Provide the (X, Y) coordinate of the cell's center where the given text is located.  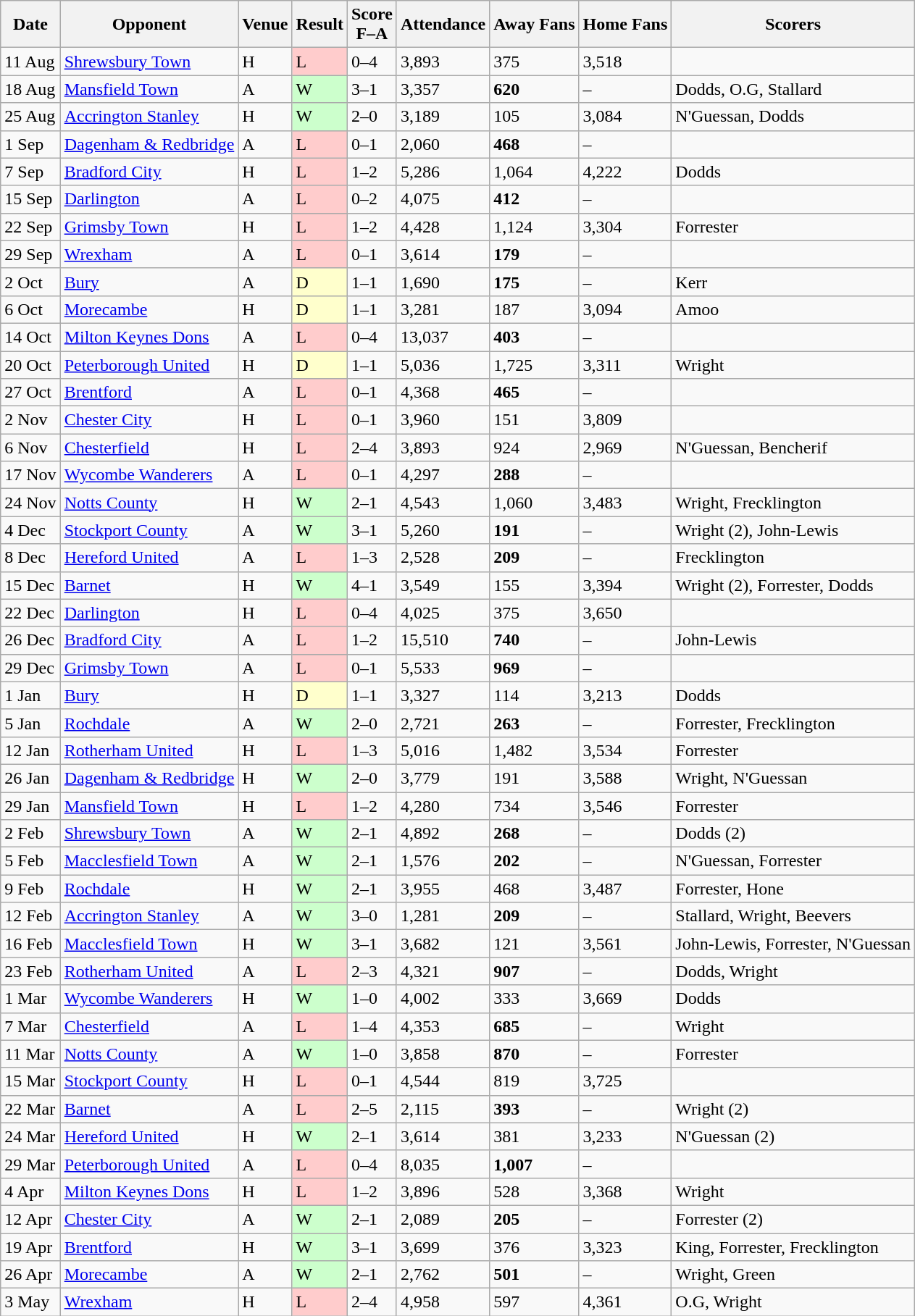
1,007 (535, 1164)
3,699 (443, 1246)
3,809 (625, 420)
1,281 (443, 916)
3,588 (625, 778)
2,721 (443, 723)
2 Oct (30, 282)
3,534 (625, 750)
685 (535, 1026)
11 Mar (30, 1054)
ScoreF–A (372, 25)
14 Oct (30, 337)
3,561 (625, 944)
3,650 (625, 613)
27 Oct (30, 393)
4,353 (443, 1026)
Wright, Green (793, 1275)
13,037 (443, 337)
179 (535, 254)
2 Nov (30, 420)
Dodds, O.G, Stallard (793, 89)
2,762 (443, 1275)
2 Feb (30, 834)
288 (535, 475)
3,487 (625, 889)
4 Apr (30, 1191)
Wright (2), John-Lewis (793, 530)
187 (535, 309)
3,368 (625, 1191)
597 (535, 1302)
3,518 (625, 62)
8 Dec (30, 558)
18 Aug (30, 89)
23 Feb (30, 971)
3,483 (625, 503)
5,286 (443, 172)
15 Mar (30, 1081)
4 Dec (30, 530)
7 Mar (30, 1026)
3,094 (625, 309)
Away Fans (535, 25)
John-Lewis (793, 640)
3,213 (625, 695)
29 Sep (30, 254)
465 (535, 393)
3,960 (443, 420)
4,892 (443, 834)
26 Apr (30, 1275)
N'Guessan, Dodds (793, 117)
29 Mar (30, 1164)
9 Feb (30, 889)
1 Mar (30, 999)
12 Feb (30, 916)
3,549 (443, 585)
3,084 (625, 117)
501 (535, 1275)
Forrester, Frecklington (793, 723)
4,428 (443, 227)
969 (535, 668)
24 Mar (30, 1136)
5,036 (443, 364)
4,297 (443, 475)
528 (535, 1191)
3,323 (625, 1246)
Dodds, Wright (793, 971)
3,327 (443, 695)
4,368 (443, 393)
4,280 (443, 806)
3,669 (625, 999)
4,958 (443, 1302)
N'Guessan, Forrester (793, 861)
1,124 (535, 227)
2,115 (443, 1109)
26 Dec (30, 640)
3,233 (625, 1136)
24 Nov (30, 503)
7 Sep (30, 172)
Forrester (2) (793, 1219)
263 (535, 723)
1 Jan (30, 695)
1,060 (535, 503)
16 Feb (30, 944)
155 (535, 585)
Wright (2), Forrester, Dodds (793, 585)
N'Guessan, Bencherif (793, 448)
3,896 (443, 1191)
8,035 (443, 1164)
393 (535, 1109)
12 Jan (30, 750)
Venue (265, 25)
25 Aug (30, 117)
12 Apr (30, 1219)
Wright (2) (793, 1109)
2,528 (443, 558)
5,260 (443, 530)
151 (535, 420)
5,533 (443, 668)
1 Sep (30, 144)
Dodds (2) (793, 834)
19 Apr (30, 1246)
4,222 (625, 172)
2,060 (443, 144)
22 Sep (30, 227)
403 (535, 337)
2,969 (625, 448)
870 (535, 1054)
4–1 (372, 585)
O.G, Wright (793, 1302)
3,682 (443, 944)
Wright, Frecklington (793, 503)
Result (319, 25)
4,544 (443, 1081)
4,321 (443, 971)
268 (535, 834)
3,779 (443, 778)
Home Fans (625, 25)
11 Aug (30, 62)
3,725 (625, 1081)
King, Forrester, Frecklington (793, 1246)
N'Guessan (2) (793, 1136)
22 Mar (30, 1109)
3,304 (625, 227)
1,482 (535, 750)
22 Dec (30, 613)
5 Feb (30, 861)
4,025 (443, 613)
Stallard, Wright, Beevers (793, 916)
819 (535, 1081)
15,510 (443, 640)
Kerr (793, 282)
202 (535, 861)
Amoo (793, 309)
3,546 (625, 806)
17 Nov (30, 475)
Attendance (443, 25)
29 Jan (30, 806)
Forrester, Hone (793, 889)
2,089 (443, 1219)
Date (30, 25)
907 (535, 971)
114 (535, 695)
121 (535, 944)
Frecklington (793, 558)
Scorers (793, 25)
105 (535, 117)
0–2 (372, 199)
3,311 (625, 364)
26 Jan (30, 778)
1–4 (372, 1026)
3,394 (625, 585)
1,064 (535, 172)
3–0 (372, 916)
6 Nov (30, 448)
4,075 (443, 199)
2–5 (372, 1109)
3,189 (443, 117)
Opponent (149, 25)
John-Lewis, Forrester, N'Guessan (793, 944)
20 Oct (30, 364)
29 Dec (30, 668)
Wright, N'Guessan (793, 778)
3,281 (443, 309)
4,002 (443, 999)
376 (535, 1246)
620 (535, 89)
412 (535, 199)
3,858 (443, 1054)
924 (535, 448)
3,955 (443, 889)
4,543 (443, 503)
333 (535, 999)
205 (535, 1219)
1,725 (535, 364)
734 (535, 806)
381 (535, 1136)
740 (535, 640)
1,576 (443, 861)
5 Jan (30, 723)
4,361 (625, 1302)
3 May (30, 1302)
6 Oct (30, 309)
5,016 (443, 750)
15 Dec (30, 585)
2–3 (372, 971)
3,357 (443, 89)
175 (535, 282)
15 Sep (30, 199)
1,690 (443, 282)
